Pinpoint the cell where the given text exists, returning its [x, y] midpoint coordinate. 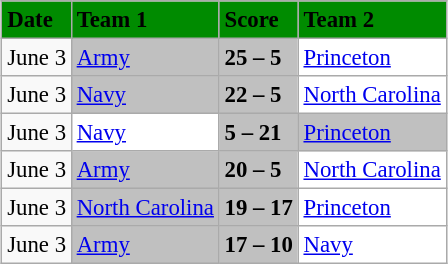
5 – 21 [258, 133]
Date [36, 20]
22 – 5 [258, 95]
Score [258, 20]
Team 2 [372, 20]
20 – 5 [258, 170]
Team 1 [145, 20]
19 – 17 [258, 208]
17 – 10 [258, 245]
25 – 5 [258, 57]
